Determine the (x, y) coordinate at the center of the cell enclosing the given text.  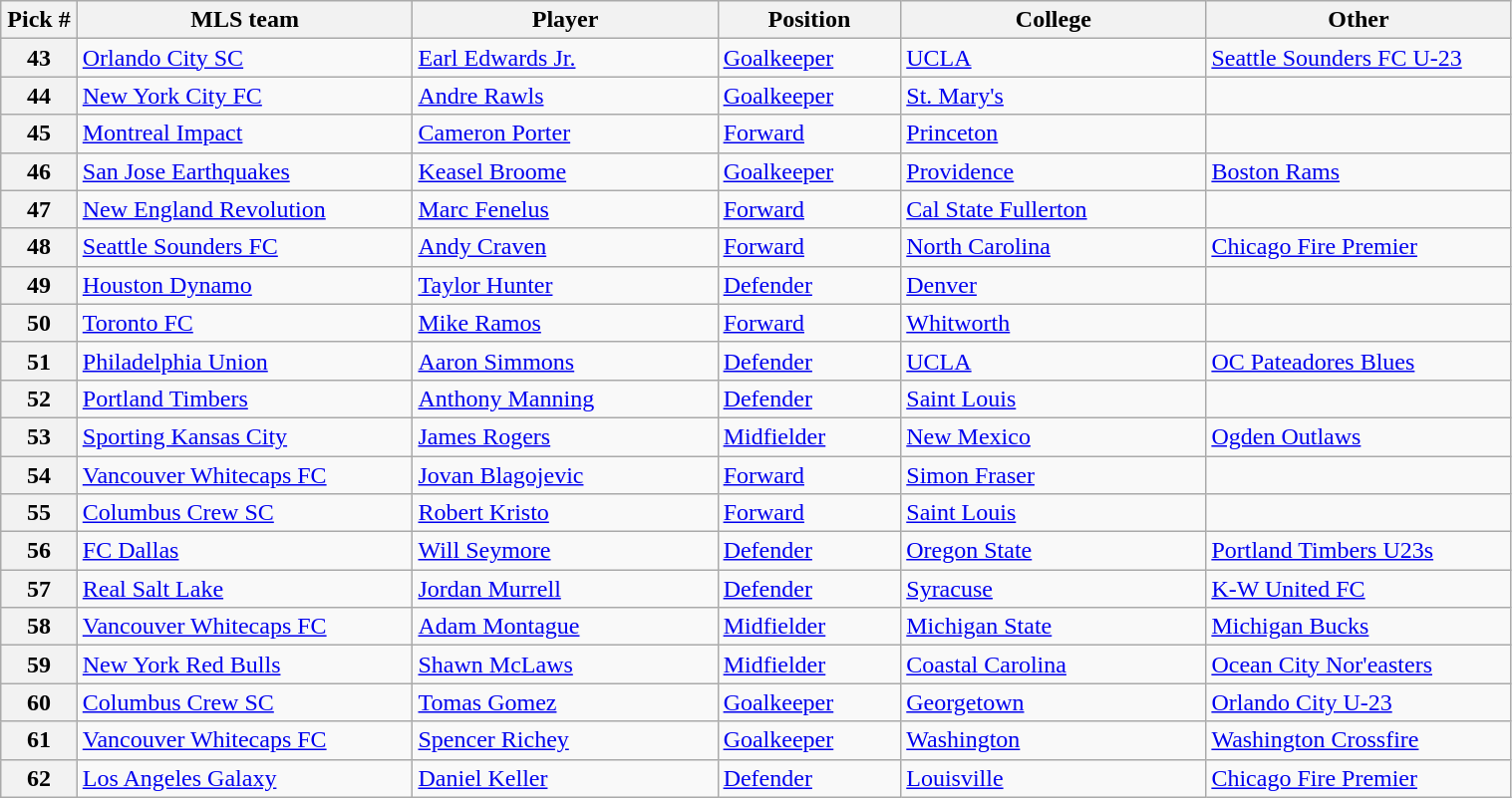
Boston Rams (1359, 171)
New Mexico (1054, 436)
Marc Fenelus (565, 209)
59 (39, 665)
57 (39, 589)
Georgetown (1054, 702)
60 (39, 702)
Sporting Kansas City (245, 436)
New York Red Bulls (245, 665)
58 (39, 627)
61 (39, 740)
St. Mary's (1054, 96)
Portland Timbers U23s (1359, 551)
49 (39, 285)
Position (809, 20)
55 (39, 513)
Orlando City SC (245, 58)
Princeton (1054, 133)
Denver (1054, 285)
Spencer Richey (565, 740)
50 (39, 323)
Player (565, 20)
Cal State Fullerton (1054, 209)
53 (39, 436)
Washington Crossfire (1359, 740)
Taylor Hunter (565, 285)
Andre Rawls (565, 96)
45 (39, 133)
Philadelphia Union (245, 361)
Michigan State (1054, 627)
Simon Fraser (1054, 475)
Seattle Sounders FC U-23 (1359, 58)
Orlando City U-23 (1359, 702)
Shawn McLaws (565, 665)
46 (39, 171)
Daniel Keller (565, 778)
56 (39, 551)
48 (39, 247)
Jovan Blagojevic (565, 475)
Providence (1054, 171)
Pick # (39, 20)
Aaron Simmons (565, 361)
Real Salt Lake (245, 589)
North Carolina (1054, 247)
Louisville (1054, 778)
San Jose Earthquakes (245, 171)
Seattle Sounders FC (245, 247)
Ogden Outlaws (1359, 436)
44 (39, 96)
New England Revolution (245, 209)
62 (39, 778)
Andy Craven (565, 247)
Will Seymore (565, 551)
FC Dallas (245, 551)
Anthony Manning (565, 399)
Michigan Bucks (1359, 627)
54 (39, 475)
Portland Timbers (245, 399)
Washington (1054, 740)
OC Pateadores Blues (1359, 361)
43 (39, 58)
Keasel Broome (565, 171)
Mike Ramos (565, 323)
Cameron Porter (565, 133)
MLS team (245, 20)
Ocean City Nor'easters (1359, 665)
51 (39, 361)
Los Angeles Galaxy (245, 778)
Whitworth (1054, 323)
Oregon State (1054, 551)
James Rogers (565, 436)
Syracuse (1054, 589)
Adam Montague (565, 627)
Robert Kristo (565, 513)
Coastal Carolina (1054, 665)
Houston Dynamo (245, 285)
New York City FC (245, 96)
K-W United FC (1359, 589)
College (1054, 20)
Jordan Murrell (565, 589)
47 (39, 209)
Other (1359, 20)
Toronto FC (245, 323)
Montreal Impact (245, 133)
Earl Edwards Jr. (565, 58)
52 (39, 399)
Tomas Gomez (565, 702)
